Output the [X, Y] coordinate of the center of the cell containing the given text.  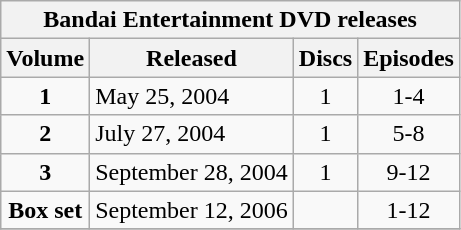
1-12 [409, 210]
Released [192, 58]
Episodes [409, 58]
Bandai Entertainment DVD releases [230, 20]
Discs [325, 58]
Volume [46, 58]
5-8 [409, 134]
9-12 [409, 172]
3 [46, 172]
September 12, 2006 [192, 210]
July 27, 2004 [192, 134]
September 28, 2004 [192, 172]
Box set [46, 210]
2 [46, 134]
May 25, 2004 [192, 96]
1-4 [409, 96]
